Provide the [x, y] coordinate of the cell's center where the given text is located.  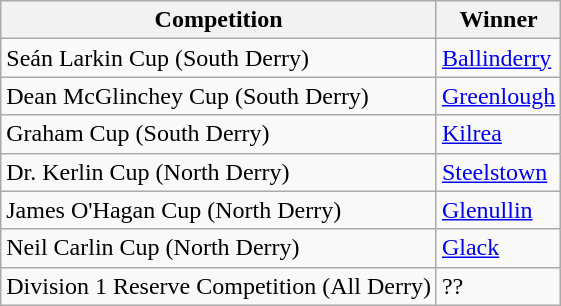
Dean McGlinchey Cup (South Derry) [219, 96]
Greenlough [498, 96]
Ballinderry [498, 58]
Dr. Kerlin Cup (North Derry) [219, 172]
Neil Carlin Cup (North Derry) [219, 248]
Graham Cup (South Derry) [219, 134]
Competition [219, 20]
Kilrea [498, 134]
James O'Hagan Cup (North Derry) [219, 210]
Steelstown [498, 172]
Glack [498, 248]
Winner [498, 20]
Seán Larkin Cup (South Derry) [219, 58]
Division 1 Reserve Competition (All Derry) [219, 286]
?? [498, 286]
Glenullin [498, 210]
